Return the [x, y] coordinate for the center point of the cell that contains the specified text.  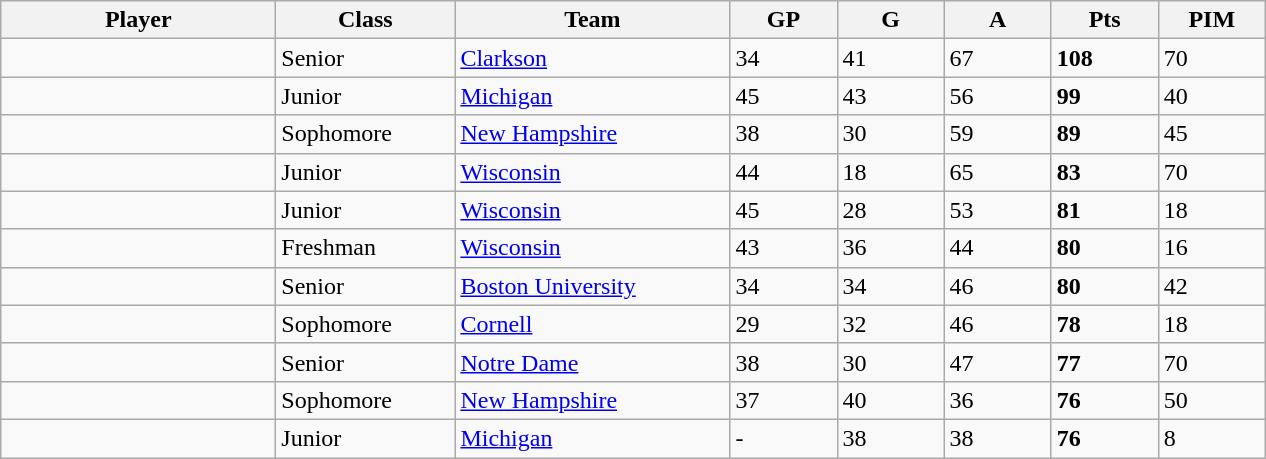
78 [1104, 324]
8 [1212, 438]
37 [784, 400]
89 [1104, 134]
32 [890, 324]
G [890, 20]
Notre Dame [592, 362]
A [998, 20]
41 [890, 58]
81 [1104, 210]
83 [1104, 172]
Pts [1104, 20]
77 [1104, 362]
Freshman [366, 248]
47 [998, 362]
28 [890, 210]
42 [1212, 286]
59 [998, 134]
53 [998, 210]
GP [784, 20]
50 [1212, 400]
56 [998, 96]
Team [592, 20]
65 [998, 172]
Cornell [592, 324]
108 [1104, 58]
16 [1212, 248]
Boston University [592, 286]
Player [138, 20]
- [784, 438]
Clarkson [592, 58]
29 [784, 324]
67 [998, 58]
Class [366, 20]
99 [1104, 96]
PIM [1212, 20]
